Return the (X, Y) coordinate for the center point of the cell that contains the specified text.  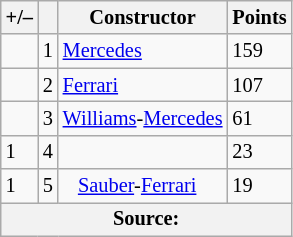
3 (48, 118)
19 (259, 186)
Williams-Mercedes (143, 118)
107 (259, 85)
+/– (20, 17)
4 (48, 152)
Sauber-Ferrari (143, 186)
23 (259, 152)
2 (48, 85)
159 (259, 51)
5 (48, 186)
Source: (146, 219)
61 (259, 118)
Ferrari (143, 85)
Points (259, 17)
Constructor (143, 17)
Mercedes (143, 51)
